For the text-containing cell, return its midpoint in [x, y] coordinate format. 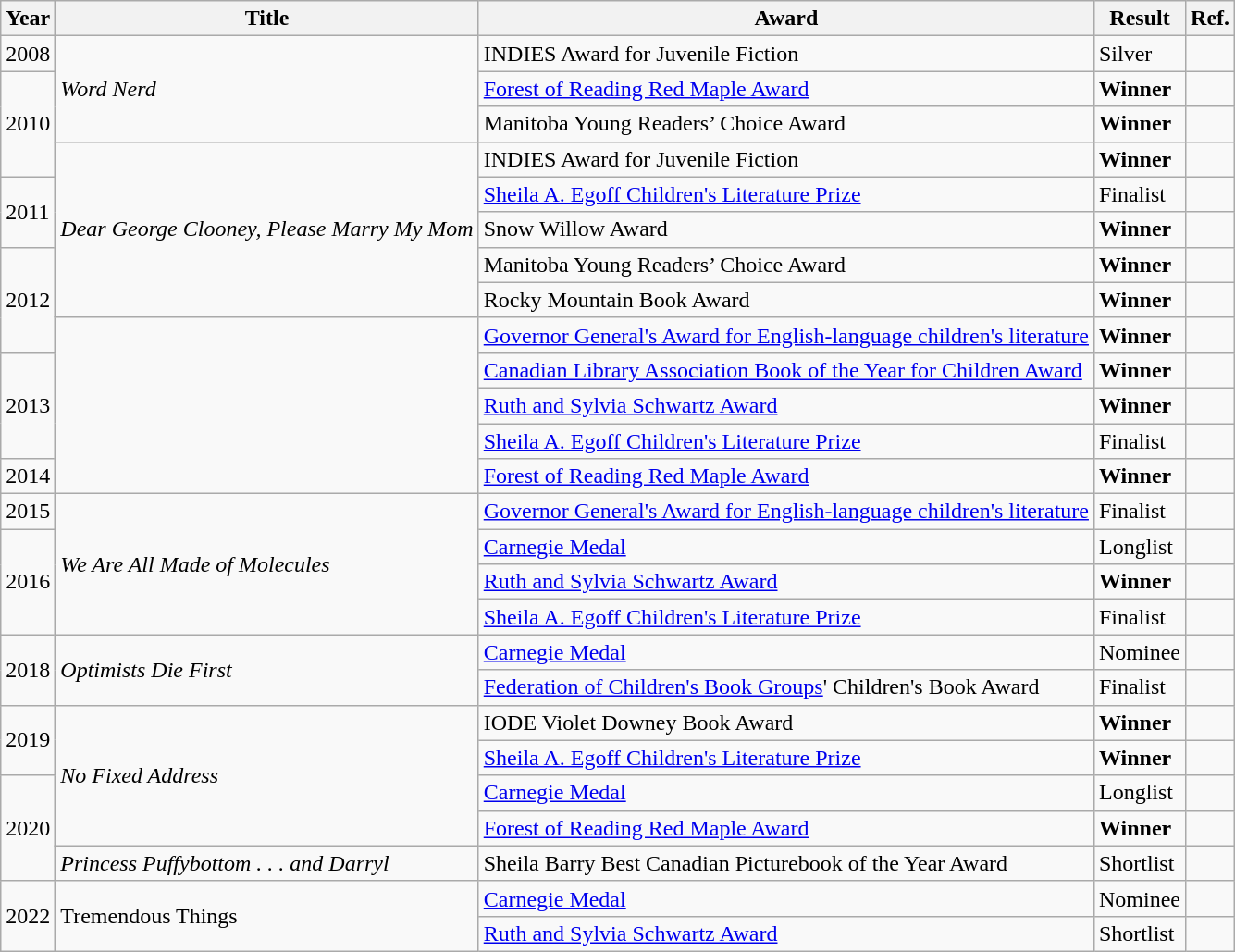
Award [786, 19]
2011 [28, 212]
Title [266, 19]
2019 [28, 740]
We Are All Made of Molecules [266, 564]
IODE Violet Downey Book Award [786, 723]
Result [1140, 19]
Ref. [1210, 19]
2016 [28, 582]
Year [28, 19]
Sheila Barry Best Canadian Picturebook of the Year Award [786, 863]
Rocky Mountain Book Award [786, 300]
Canadian Library Association Book of the Year for Children Award [786, 370]
2015 [28, 512]
2022 [28, 916]
2014 [28, 476]
2010 [28, 124]
2008 [28, 54]
Dear George Clooney, Please Marry My Mom [266, 229]
2012 [28, 300]
Silver [1140, 54]
Princess Puffybottom . . . and Darryl [266, 863]
Tremendous Things [266, 916]
2013 [28, 405]
Word Nerd [266, 89]
Federation of Children's Book Groups' Children's Book Award [786, 687]
2020 [28, 828]
2018 [28, 670]
Snow Willow Award [786, 229]
Optimists Die First [266, 670]
No Fixed Address [266, 775]
